Output the [X, Y] coordinate of the center of the cell containing the given text.  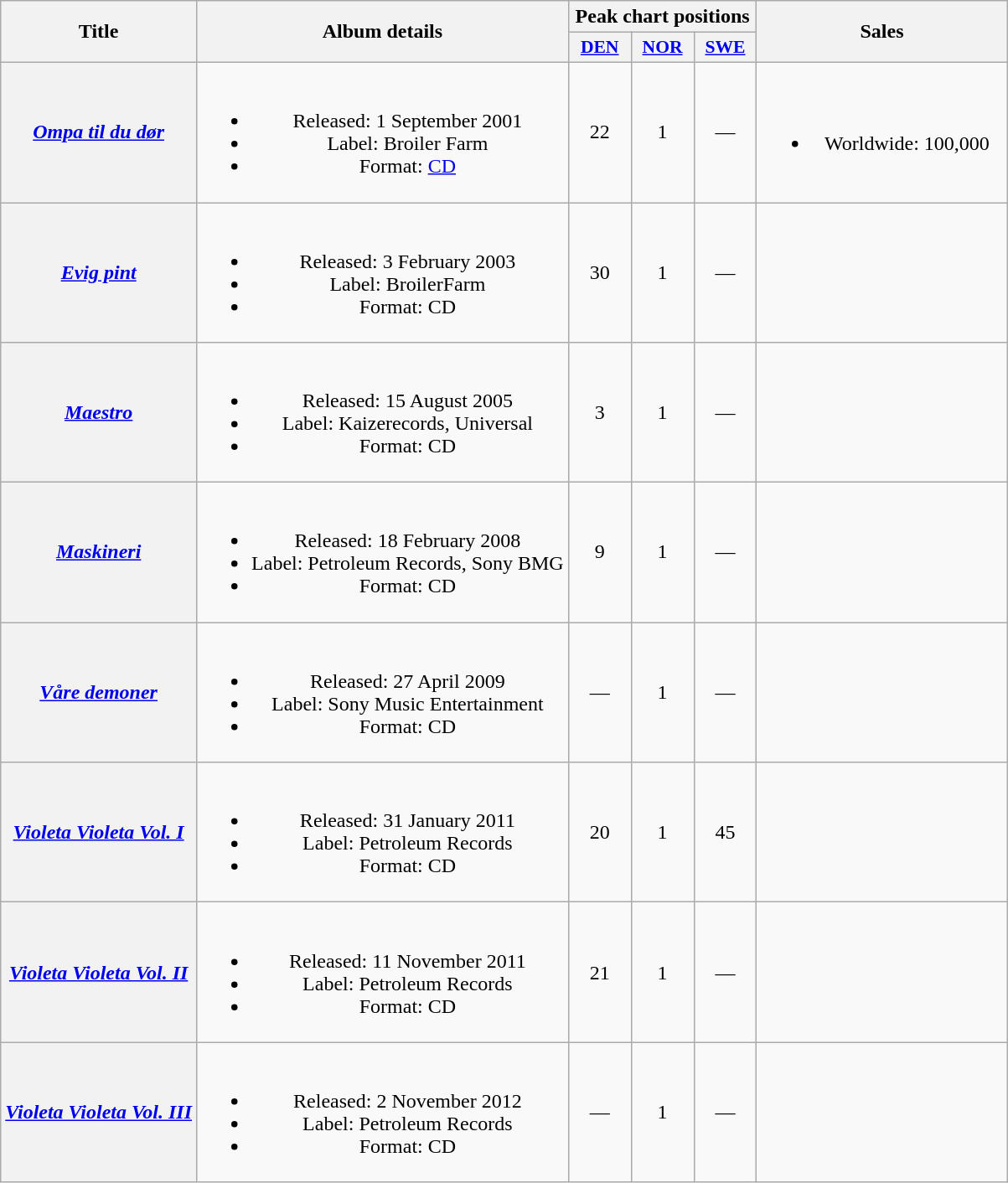
Worldwide: 100,000 [881, 132]
30 [600, 273]
22 [600, 132]
Released: 18 February 2008Label: Petroleum Records, Sony BMGFormat: CD [383, 553]
Released: 11 November 2011Label: Petroleum RecordsFormat: CD [383, 972]
SWE [726, 48]
Released: 31 January 2011Label: Petroleum RecordsFormat: CD [383, 833]
Ompa til du dør [99, 132]
Album details [383, 32]
Maskineri [99, 553]
45 [726, 833]
Violeta Violeta Vol. II [99, 972]
Violeta Violeta Vol. III [99, 1113]
Sales [881, 32]
Released: 3 February 2003Label: BroilerFarmFormat: CD [383, 273]
DEN [600, 48]
Evig pint [99, 273]
9 [600, 553]
Maestro [99, 412]
Våre demoner [99, 692]
NOR [662, 48]
Released: 2 November 2012Label: Petroleum RecordsFormat: CD [383, 1113]
Released: 27 April 2009Label: Sony Music EntertainmentFormat: CD [383, 692]
20 [600, 833]
3 [600, 412]
Released: 15 August 2005Label: Kaizerecords, UniversalFormat: CD [383, 412]
Peak chart positions [662, 17]
Released: 1 September 2001Label: Broiler FarmFormat: CD [383, 132]
21 [600, 972]
Violeta Violeta Vol. I [99, 833]
Title [99, 32]
